Provide the (X, Y) coordinate of the cell's center where the given text is located.  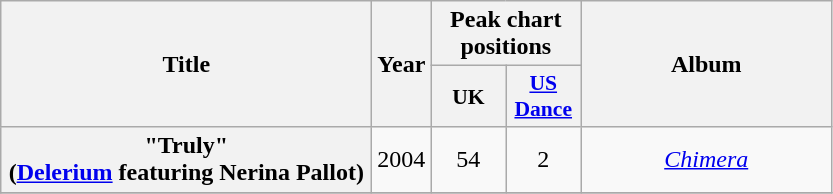
"Truly"(Delerium featuring Nerina Pallot) (186, 160)
Chimera (706, 160)
USDance (544, 96)
Album (706, 64)
54 (468, 160)
2004 (402, 160)
Peak chart positions (506, 34)
Year (402, 64)
2 (544, 160)
Title (186, 64)
UK (468, 96)
